From the cell containing the given text, extract its center point as [X, Y] coordinate. 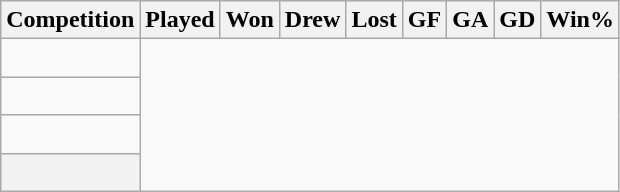
GF [424, 20]
Lost [374, 20]
GD [518, 20]
Won [250, 20]
Played [180, 20]
GA [470, 20]
Competition [70, 20]
Win% [580, 20]
Drew [312, 20]
